Return (x, y) of the center of cell containing provided text 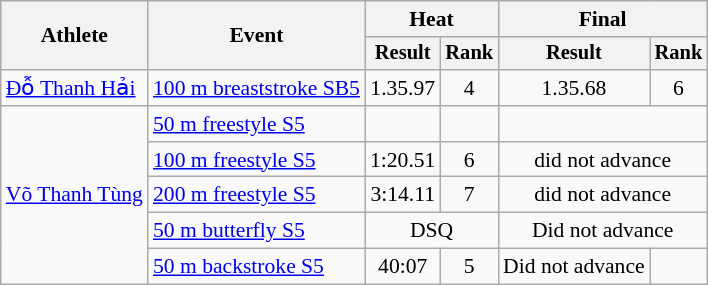
50 m backstroke S5 (256, 267)
50 m freestyle S5 (256, 124)
100 m freestyle S5 (256, 160)
4 (469, 88)
1.35.68 (574, 88)
Event (256, 36)
Heat (432, 19)
100 m breaststroke SB5 (256, 88)
200 m freestyle S5 (256, 195)
40:07 (402, 267)
Final (602, 19)
1.35.97 (402, 88)
7 (469, 195)
Đỗ Thanh Hải (74, 88)
1:20.51 (402, 160)
5 (469, 267)
3:14.11 (402, 195)
DSQ (432, 231)
Athlete (74, 36)
Võ Thanh Tùng (74, 195)
50 m butterfly S5 (256, 231)
